Scan for the cell matching the given text and deliver its (X, Y) coordinate at center. 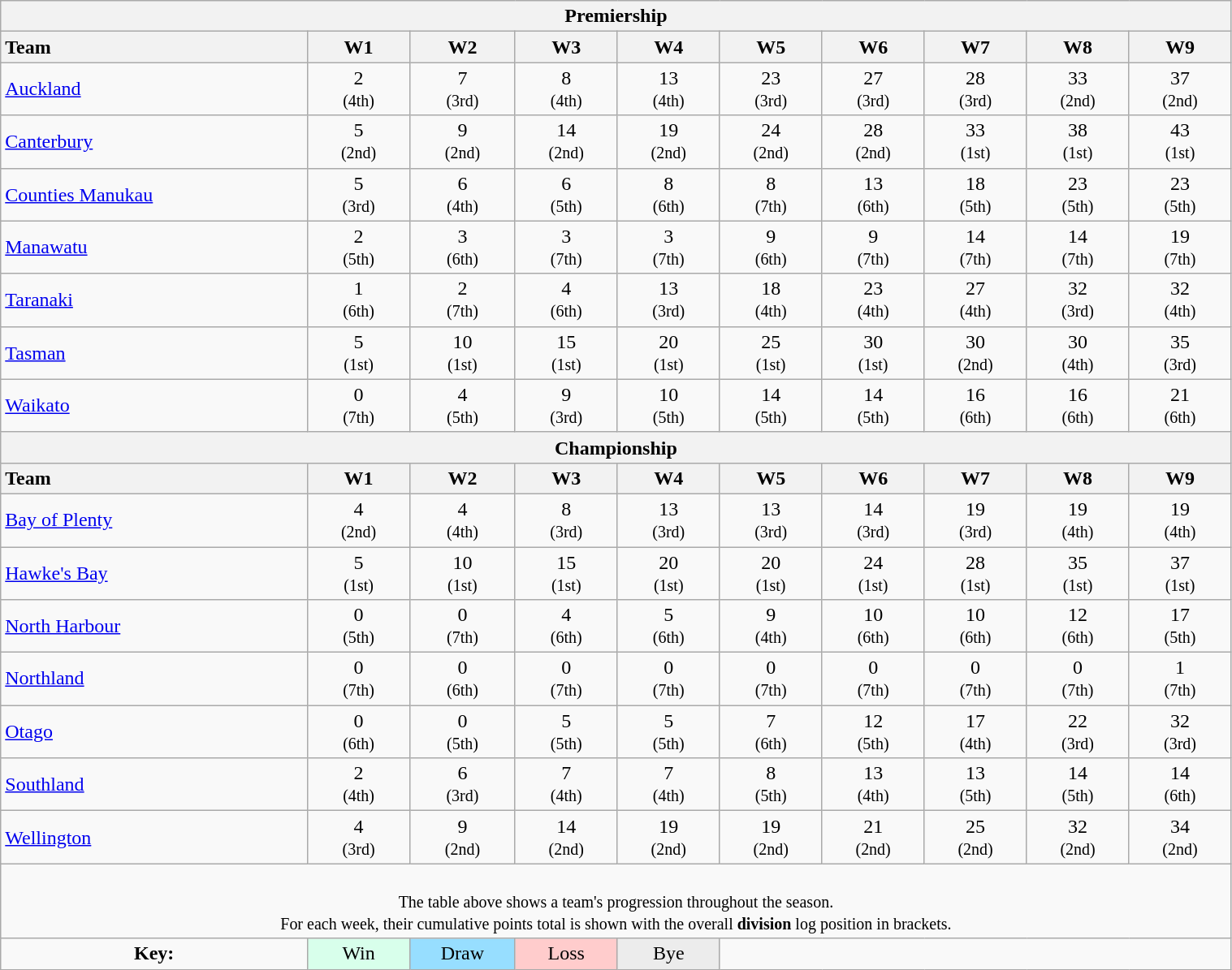
19(7th) (1180, 247)
2(5th) (359, 247)
8(5th) (771, 784)
Loss (566, 954)
North Harbour (154, 627)
Draw (463, 954)
Counties Manukau (154, 195)
5(2nd) (359, 141)
6(5th) (566, 195)
43(1st) (1180, 141)
Northland (154, 679)
28(2nd) (873, 141)
Auckland (154, 89)
Hawke's Bay (154, 573)
35(1st) (1078, 573)
18(4th) (771, 300)
21(2nd) (873, 838)
Taranaki (154, 300)
12(6th) (1078, 627)
9(3rd) (566, 406)
23(4th) (873, 300)
9(4th) (771, 627)
38(1st) (1078, 141)
30(2nd) (975, 352)
25(2nd) (975, 838)
14(3rd) (873, 519)
Otago (154, 732)
8(6th) (668, 195)
1(7th) (1180, 679)
Manawatu (154, 247)
3(6th) (463, 247)
9(7th) (873, 247)
9(6th) (771, 247)
37(1st) (1180, 573)
25(1st) (771, 352)
12(5th) (873, 732)
4(5th) (463, 406)
14(6th) (1180, 784)
24(2nd) (771, 141)
13(5th) (975, 784)
28(1st) (975, 573)
28(3rd) (975, 89)
Premiership (616, 16)
19(3rd) (975, 519)
Southland (154, 784)
8(4th) (566, 89)
32(4th) (1180, 300)
33(2nd) (1078, 89)
Tasman (154, 352)
7(6th) (771, 732)
Bye (668, 954)
5(3rd) (359, 195)
4(3rd) (359, 838)
8(3rd) (566, 519)
13(6th) (873, 195)
4(2nd) (359, 519)
30(1st) (873, 352)
6(4th) (463, 195)
27(3rd) (873, 89)
Key: (154, 954)
Wellington (154, 838)
2(7th) (463, 300)
6(3rd) (463, 784)
23(3rd) (771, 89)
22(3rd) (1078, 732)
24(1st) (873, 573)
1(6th) (359, 300)
4(4th) (463, 519)
18(5th) (975, 195)
30(4th) (1078, 352)
27(4th) (975, 300)
34(2nd) (1180, 838)
17(4th) (975, 732)
Win (359, 954)
17(5th) (1180, 627)
Canterbury (154, 141)
21(6th) (1180, 406)
35(3rd) (1180, 352)
10(5th) (668, 406)
Waikato (154, 406)
8(7th) (771, 195)
7(3rd) (463, 89)
37(2nd) (1180, 89)
Bay of Plenty (154, 519)
33(1st) (975, 141)
5(6th) (668, 627)
Championship (616, 447)
32(2nd) (1078, 838)
